For the text-containing cell, return its midpoint in (x, y) coordinate format. 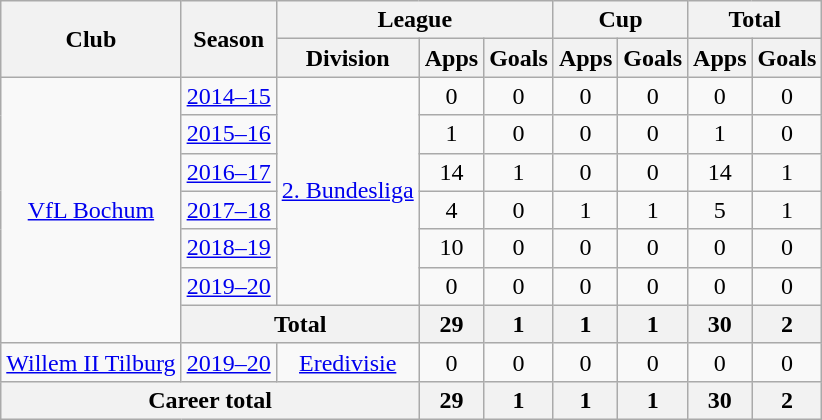
2016–17 (228, 172)
2017–18 (228, 210)
Club (91, 39)
2015–16 (228, 134)
Willem II Tilburg (91, 362)
2. Bundesliga (348, 191)
2014–15 (228, 96)
Eredivisie (348, 362)
Cup (620, 20)
League (414, 20)
Division (348, 58)
10 (451, 248)
4 (451, 210)
2018–19 (228, 248)
VfL Bochum (91, 210)
Career total (210, 400)
5 (720, 210)
Season (228, 39)
